Capture the cell that displays the provided text and extract its [x, y] central coordinate. 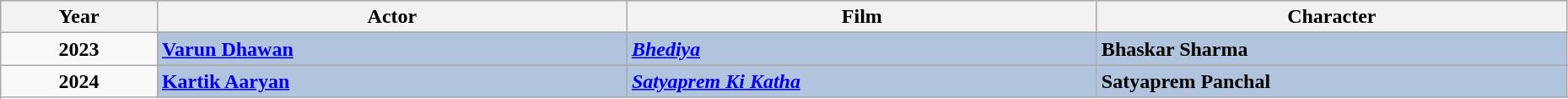
Kartik Aaryan [391, 81]
Year [79, 17]
Actor [391, 17]
2024 [79, 81]
2023 [79, 49]
Character [1331, 17]
Film [862, 17]
Varun Dhawan [391, 49]
Satyaprem Panchal [1331, 81]
Satyaprem Ki Katha [862, 81]
Bhaskar Sharma [1331, 49]
Bhediya [862, 49]
